Detect which cell encompasses the target text, then output its (X, Y) center coordinate. 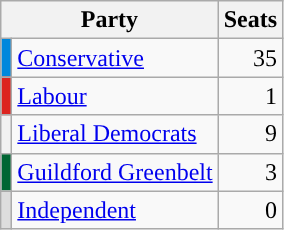
Conservative (115, 58)
Party (110, 20)
Labour (115, 96)
Independent (115, 210)
9 (250, 134)
3 (250, 172)
0 (250, 210)
Liberal Democrats (115, 134)
Guildford Greenbelt (115, 172)
35 (250, 58)
Seats (250, 20)
1 (250, 96)
